Locate the cell with the specified text and output its (x, y) center coordinate. 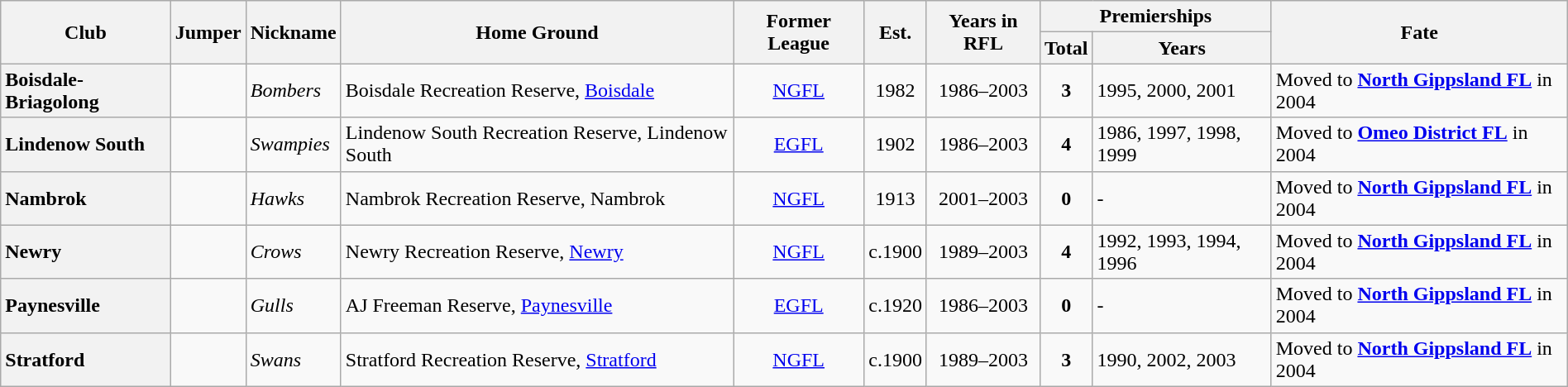
1913 (896, 198)
Est. (896, 32)
Gulls (293, 306)
Nambrok (86, 198)
2001–2003 (982, 198)
1990, 2002, 2003 (1182, 359)
Total (1067, 48)
1986, 1997, 1998, 1999 (1182, 144)
1902 (896, 144)
c.1920 (896, 306)
AJ Freeman Reserve, Paynesville (537, 306)
Nambrok Recreation Reserve, Nambrok (537, 198)
Crows (293, 251)
Boisdale-Briagolong (86, 91)
Swans (293, 359)
Former League (799, 32)
1995, 2000, 2001 (1182, 91)
Stratford Recreation Reserve, Stratford (537, 359)
Years (1182, 48)
Newry Recreation Reserve, Newry (537, 251)
Nickname (293, 32)
Years in RFL (982, 32)
Fate (1419, 32)
Boisdale Recreation Reserve, Boisdale (537, 91)
Paynesville (86, 306)
Lindenow South (86, 144)
Lindenow South Recreation Reserve, Lindenow South (537, 144)
Stratford (86, 359)
1992, 1993, 1994, 1996 (1182, 251)
Newry (86, 251)
Club (86, 32)
1982 (896, 91)
Swampies (293, 144)
Hawks (293, 198)
Bombers (293, 91)
Home Ground (537, 32)
Jumper (208, 32)
Moved to Omeo District FL in 2004 (1419, 144)
Premierships (1156, 17)
